Scan for the cell matching the given text and deliver its (X, Y) coordinate at center. 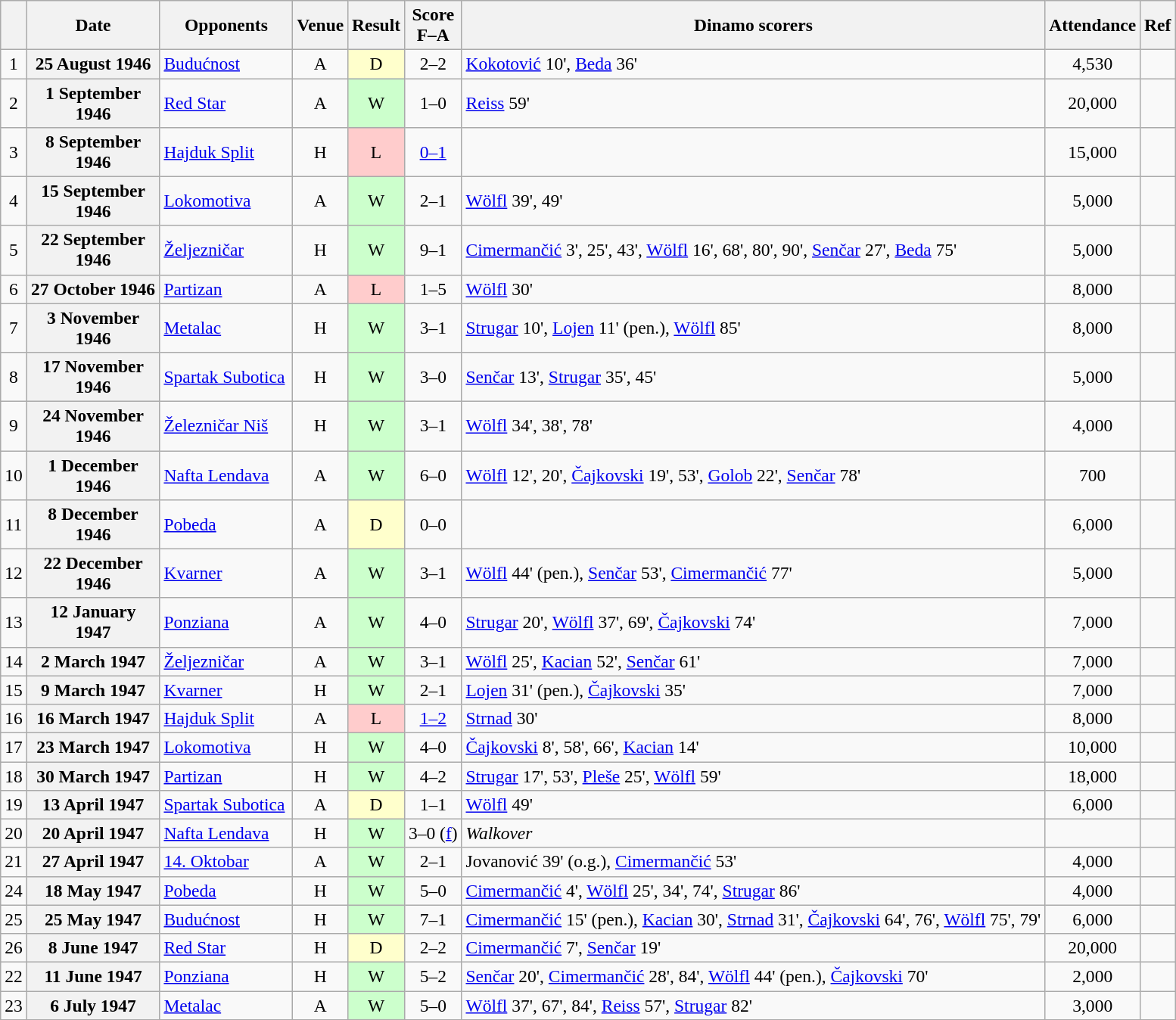
Date (93, 24)
0–0 (433, 524)
3 November 1946 (93, 328)
12 (14, 574)
Cimermančić 7', Senčar 19' (754, 947)
1 (14, 64)
19 (14, 804)
1 December 1946 (93, 475)
22 September 1946 (93, 250)
14. Oktobar (226, 862)
3 (14, 151)
6 July 1947 (93, 1005)
Strugar 20', Wölfl 37', 69', Čajkovski 74' (754, 622)
14 (14, 661)
10 (14, 475)
1 September 1946 (93, 103)
2,000 (1093, 976)
Wölfl 44' (pen.), Senčar 53', Cimermančić 77' (754, 574)
Wölfl 49' (754, 804)
3–0 (433, 377)
7–1 (433, 919)
16 March 1947 (93, 718)
Opponents (226, 24)
1–0 (433, 103)
13 April 1947 (93, 804)
25 August 1946 (93, 64)
Dinamo scorers (754, 24)
27 April 1947 (93, 862)
Cimermančić 3', 25', 43', Wölfl 16', 68', 80', 90', Senčar 27', Beda 75' (754, 250)
4,530 (1093, 64)
27 October 1946 (93, 289)
Wölfl 34', 38', 78' (754, 425)
700 (1093, 475)
1–2 (433, 718)
Result (377, 24)
8 June 1947 (93, 947)
Venue (321, 24)
7 (14, 328)
Walkover (754, 833)
Cimermančić 15' (pen.), Kacian 30', Strnad 31', Čajkovski 64', 76', Wölfl 75', 79' (754, 919)
2 (14, 103)
1–1 (433, 804)
8 September 1946 (93, 151)
18,000 (1093, 776)
10,000 (1093, 747)
9 March 1947 (93, 690)
23 (14, 1005)
Reiss 59' (754, 103)
Senčar 13', Strugar 35', 45' (754, 377)
9 (14, 425)
21 (14, 862)
18 (14, 776)
15 September 1946 (93, 201)
Železničar Niš (226, 425)
Senčar 20', Cimermančić 28', 84', Wölfl 44' (pen.), Čajkovski 70' (754, 976)
26 (14, 947)
Lojen 31' (pen.), Čajkovski 35' (754, 690)
24 November 1946 (93, 425)
11 June 1947 (93, 976)
16 (14, 718)
23 March 1947 (93, 747)
Wölfl 12', 20', Čajkovski 19', 53', Golob 22', Senčar 78' (754, 475)
15 (14, 690)
Strugar 10', Lojen 11' (pen.), Wölfl 85' (754, 328)
Strnad 30' (754, 718)
Čajkovski 8', 58', 66', Kacian 14' (754, 747)
17 November 1946 (93, 377)
Jovanović 39' (o.g.), Cimermančić 53' (754, 862)
6 (14, 289)
Wölfl 39', 49' (754, 201)
11 (14, 524)
13 (14, 622)
12 January 1947 (93, 622)
Wölfl 37', 67', 84', Reiss 57', Strugar 82' (754, 1005)
22 (14, 976)
Attendance (1093, 24)
1–5 (433, 289)
20 (14, 833)
0–1 (433, 151)
20 April 1947 (93, 833)
24 (14, 891)
25 (14, 919)
22 December 1946 (93, 574)
Ref (1158, 24)
3–0 (f) (433, 833)
4–2 (433, 776)
6–0 (433, 475)
4 (14, 201)
8 December 1946 (93, 524)
17 (14, 747)
5–2 (433, 976)
Wölfl 30' (754, 289)
5 (14, 250)
Cimermančić 4', Wölfl 25', 34', 74', Strugar 86' (754, 891)
2 March 1947 (93, 661)
9–1 (433, 250)
8 (14, 377)
ScoreF–A (433, 24)
3,000 (1093, 1005)
Strugar 17', 53', Pleše 25', Wölfl 59' (754, 776)
Wölfl 25', Kacian 52', Senčar 61' (754, 661)
18 May 1947 (93, 891)
25 May 1947 (93, 919)
Kokotović 10', Beda 36' (754, 64)
15,000 (1093, 151)
30 March 1947 (93, 776)
